Return the (X, Y) coordinate for the center point of the cell that contains the specified text.  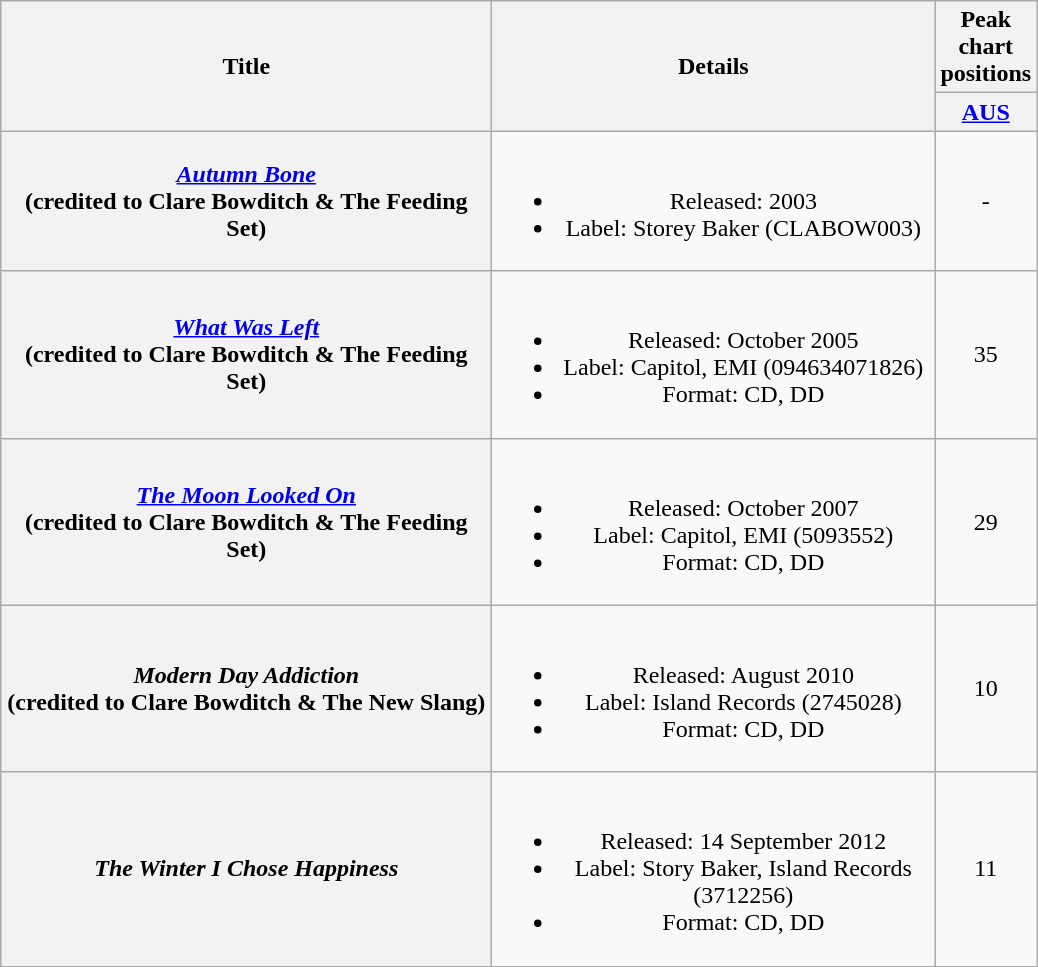
Released: August 2010Label: Island Records (2745028)Format: CD, DD (714, 688)
AUS (986, 112)
10 (986, 688)
Autumn Bone(credited to Clare Bowditch & The Feeding Set) (246, 201)
Modern Day Addiction(credited to Clare Bowditch & The New Slang) (246, 688)
Peak chart positions (986, 47)
The Moon Looked On(credited to Clare Bowditch & The Feeding Set) (246, 522)
What Was Left(credited to Clare Bowditch & The Feeding Set) (246, 354)
- (986, 201)
The Winter I Chose Happiness (246, 869)
Title (246, 66)
35 (986, 354)
Details (714, 66)
Released: October 2005Label: Capitol, EMI (094634071826)Format: CD, DD (714, 354)
Released: 14 September 2012Label: Story Baker, Island Records (3712256)Format: CD, DD (714, 869)
Released: 2003Label: Storey Baker (CLABOW003) (714, 201)
Released: October 2007Label: Capitol, EMI (5093552)Format: CD, DD (714, 522)
29 (986, 522)
11 (986, 869)
